Extract the (x, y) coordinate from the center of the cell holding the provided text.  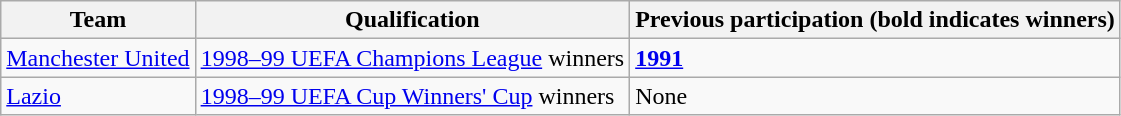
Manchester United (98, 58)
Lazio (98, 96)
Previous participation (bold indicates winners) (876, 20)
None (876, 96)
Qualification (412, 20)
1991 (876, 58)
1998–99 UEFA Cup Winners' Cup winners (412, 96)
1998–99 UEFA Champions League winners (412, 58)
Team (98, 20)
